Scan for the cell matching the given text and deliver its (x, y) coordinate at center. 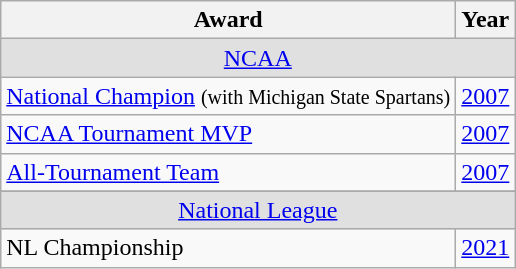
National Champion (with Michigan State Spartans) (228, 96)
National League (258, 210)
2021 (486, 248)
NL Championship (228, 248)
All-Tournament Team (228, 172)
NCAA Tournament MVP (228, 134)
NCAA (258, 58)
Award (228, 20)
Year (486, 20)
